Provide the [X, Y] coordinate of the cell's center where the given text is located.  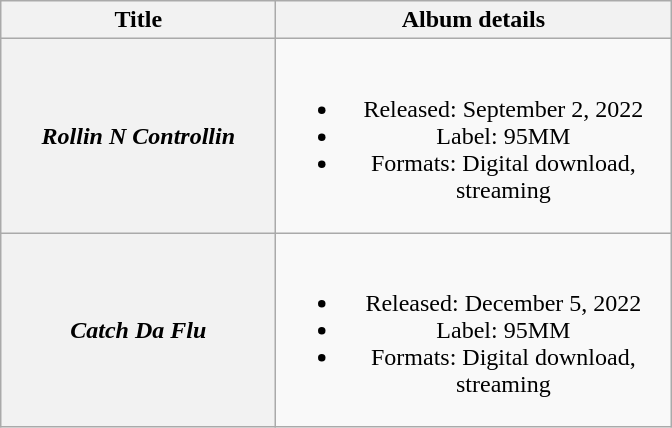
Catch Da Flu [138, 330]
Album details [474, 20]
Released: September 2, 2022Label: 95MMFormats: Digital download, streaming [474, 136]
Title [138, 20]
Rollin N Controllin [138, 136]
Released: December 5, 2022Label: 95MMFormats: Digital download, streaming [474, 330]
